Detect which cell encompasses the target text, then output its [x, y] center coordinate. 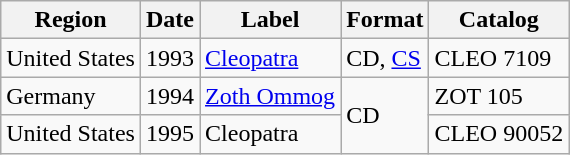
1995 [170, 134]
CD, CS [385, 58]
CLEO 7109 [499, 58]
CLEO 90052 [499, 134]
1993 [170, 58]
Zoth Ommog [270, 96]
Catalog [499, 20]
Region [71, 20]
Label [270, 20]
Format [385, 20]
CD [385, 115]
Date [170, 20]
1994 [170, 96]
Germany [71, 96]
ZOT 105 [499, 96]
